Capture the cell that displays the provided text and extract its (x, y) central coordinate. 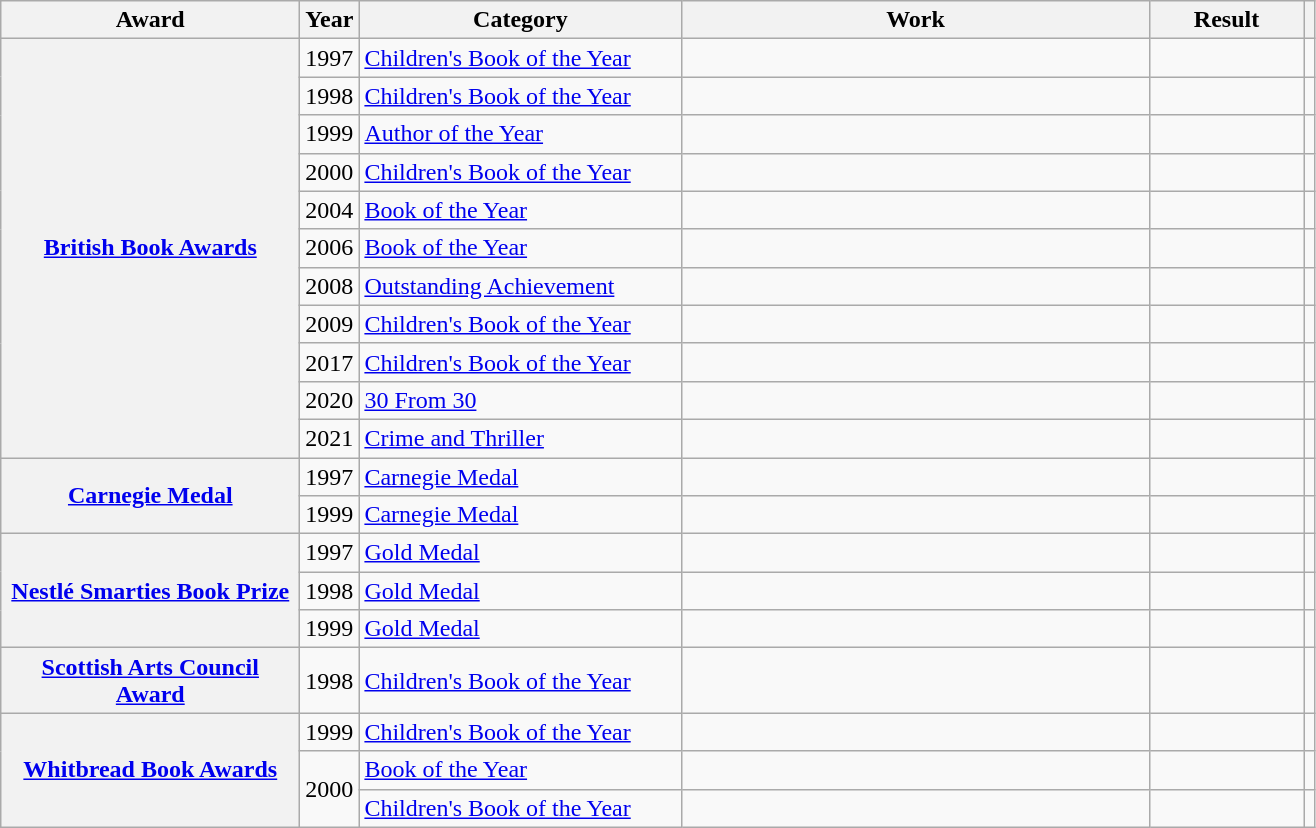
2008 (330, 286)
Award (150, 20)
Category (520, 20)
Result (1226, 20)
British Book Awards (150, 248)
Scottish Arts Council Award (150, 680)
Crime and Thriller (520, 438)
2004 (330, 210)
Whitbread Book Awards (150, 770)
Outstanding Achievement (520, 286)
2017 (330, 362)
Work (916, 20)
2009 (330, 324)
2021 (330, 438)
2006 (330, 248)
Year (330, 20)
Author of the Year (520, 134)
30 From 30 (520, 400)
Nestlé Smarties Book Prize (150, 591)
2020 (330, 400)
